Detect which cell encompasses the target text, then output its (x, y) center coordinate. 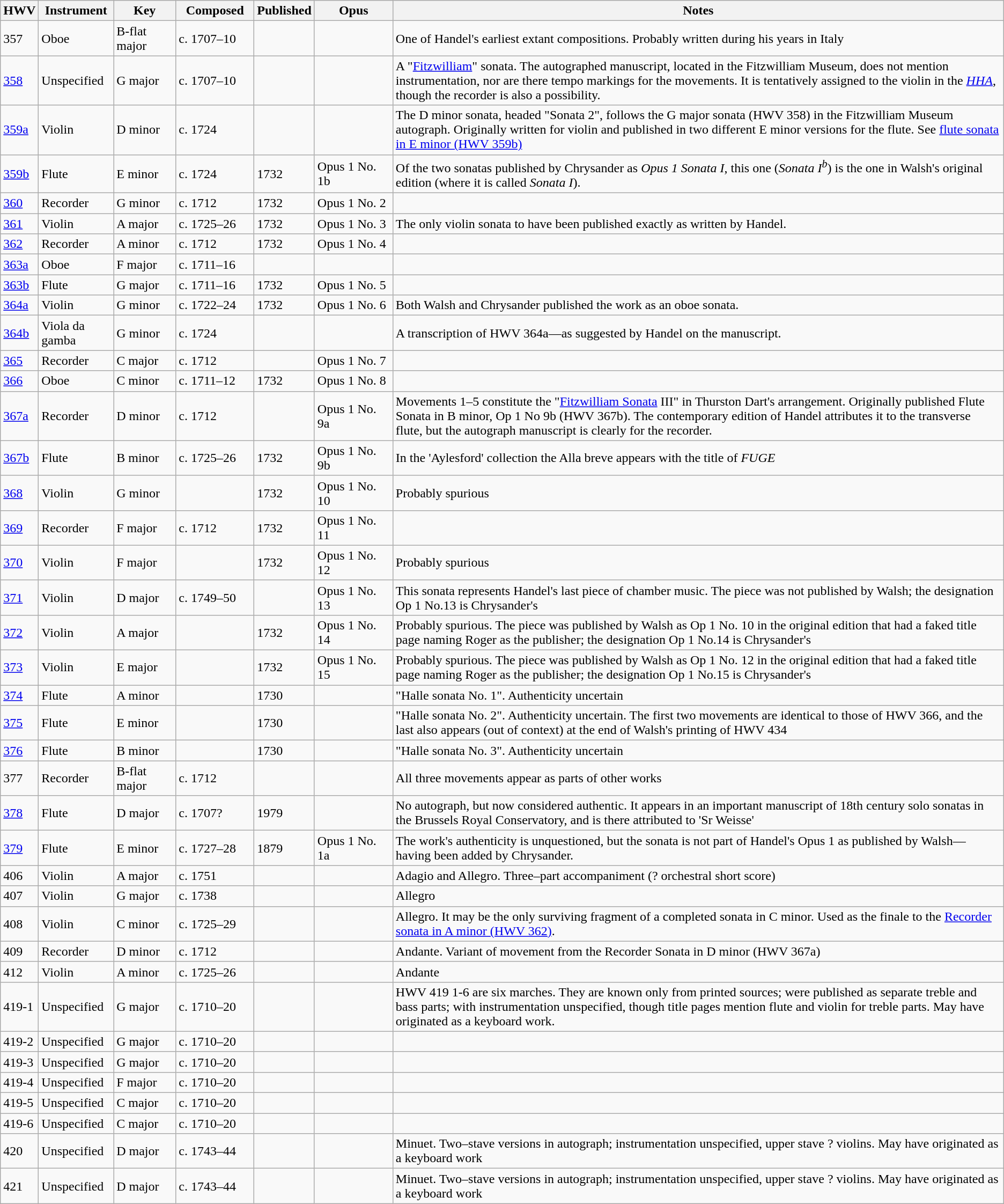
c. 1749–50 (215, 598)
Opus 1 No. 10 (353, 493)
Notes (698, 11)
376 (19, 751)
374 (19, 695)
419-1 (19, 1007)
419-2 (19, 1041)
HWV (19, 11)
367a (19, 416)
Composed (215, 11)
361 (19, 224)
A transcription of HWV 364a—as suggested by Handel on the manuscript. (698, 333)
360 (19, 203)
Opus 1 No. 2 (353, 203)
Allegro (698, 896)
379 (19, 848)
In the 'Aylesford' collection the Alla breve appears with the title of FUGE (698, 458)
Allegro. It may be the only surviving fragment of a completed sonata in C minor. Used as the finale to the Recorder sonata in A minor (HWV 362). (698, 924)
Opus 1 No. 13 (353, 598)
359a (19, 130)
419-3 (19, 1062)
1879 (284, 848)
All three movements appear as parts of other works (698, 778)
Opus 1 No. 4 (353, 244)
363a (19, 265)
Opus 1 No. 1a (353, 848)
367b (19, 458)
Opus 1 No. 8 (353, 381)
357 (19, 39)
Opus 1 No. 14 (353, 632)
419-5 (19, 1103)
Opus 1 No. 3 (353, 224)
358 (19, 80)
c. 1707? (215, 813)
419-6 (19, 1124)
Key (145, 11)
377 (19, 778)
409 (19, 951)
378 (19, 813)
Opus 1 No. 12 (353, 562)
Opus 1 No. 9a (353, 416)
1979 (284, 813)
406 (19, 876)
375 (19, 723)
c. 1751 (215, 876)
Published (284, 11)
Opus 1 No. 1b (353, 174)
Opus 1 No. 15 (353, 667)
One of Handel's earliest extant compositions. Probably written during his years in Italy (698, 39)
c. 1711–12 (215, 381)
Instrument (76, 11)
412 (19, 972)
Opus 1 No. 5 (353, 285)
E major (145, 667)
420 (19, 1151)
The only violin sonata to have been published exactly as written by Handel. (698, 224)
362 (19, 244)
371 (19, 598)
Adagio and Allegro. Three–part accompaniment (? orchestral short score) (698, 876)
419-4 (19, 1082)
365 (19, 361)
"Halle sonata No. 3". Authenticity uncertain (698, 751)
Opus (353, 11)
c. 1738 (215, 896)
370 (19, 562)
Both Walsh and Chrysander published the work as an oboe sonata. (698, 305)
359b (19, 174)
"Halle sonata No. 1". Authenticity uncertain (698, 695)
Opus 1 No. 7 (353, 361)
c. 1722–24 (215, 305)
369 (19, 528)
364b (19, 333)
Opus 1 No. 9b (353, 458)
408 (19, 924)
368 (19, 493)
Andante (698, 972)
421 (19, 1186)
366 (19, 381)
364a (19, 305)
c. 1725–29 (215, 924)
c. 1727–28 (215, 848)
Viola da gamba (76, 333)
Andante. Variant of movement from the Recorder Sonata in D minor (HWV 367a) (698, 951)
Opus 1 No. 11 (353, 528)
372 (19, 632)
Opus 1 No. 6 (353, 305)
This sonata represents Handel's last piece of chamber music. The piece was not published by Walsh; the designation Op 1 No.13 is Chrysander's (698, 598)
The work's authenticity is unquestioned, but the sonata is not part of Handel's Opus 1 as published by Walsh—having been added by Chrysander. (698, 848)
407 (19, 896)
373 (19, 667)
363b (19, 285)
